Detect which cell encompasses the target text, then output its (x, y) center coordinate. 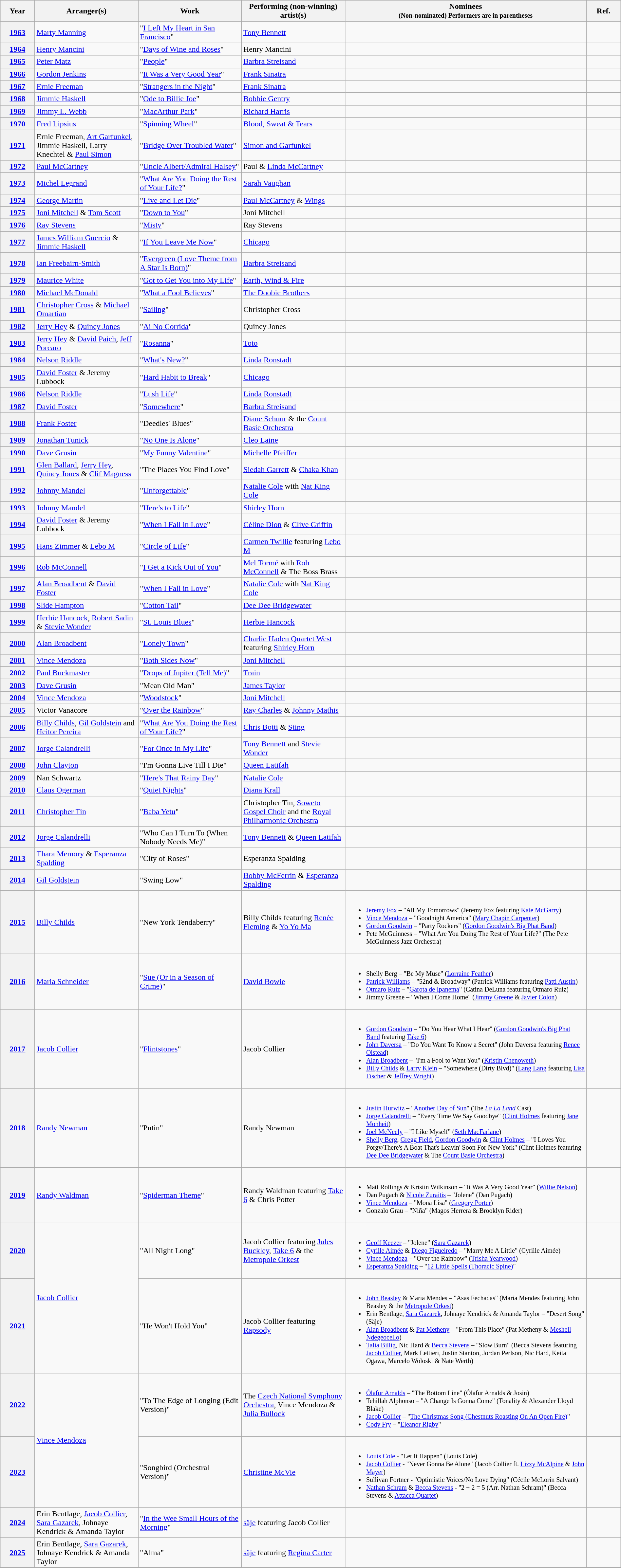
Michel Legrand (86, 183)
Charlie Haden Quartet West featuring Shirley Horn (293, 644)
Ernie Freeman (86, 86)
1971 (18, 145)
2018 (18, 1127)
2013 (18, 858)
"The Places You Find Love" (190, 469)
Diane Schuur & the Count Basie Orchestra (293, 423)
Gil Goldstein (86, 880)
2021 (18, 1326)
Herbie Hancock, Robert Sadin & Stevie Wonder (86, 622)
Marty Manning (86, 32)
Christine McVie (293, 1472)
1996 (18, 567)
"Flintstones" (190, 1049)
Randy Waldman (86, 1195)
Slide Hampton (86, 605)
"What a Fool Believes" (190, 293)
"Sailing" (190, 310)
1983 (18, 343)
"Deedles' Blues" (190, 423)
"Rosanna" (190, 343)
Victor Vanacore (86, 710)
2012 (18, 837)
2019 (18, 1195)
2020 (18, 1250)
1982 (18, 326)
2004 (18, 698)
Chris Botti & Sting (293, 727)
1975 (18, 213)
Performing (non-winning) artist(s) (293, 11)
2015 (18, 922)
"Both Sides Now" (190, 660)
Gordon Jenkins (86, 74)
"No One Is Alone" (190, 440)
Hans Zimmer & Lebo M (86, 546)
Billy Childs (86, 922)
Earth, Wind & Fire (293, 280)
"Hard Habit to Break" (190, 377)
1966 (18, 74)
Shirley Horn (293, 508)
"Spinning Wheel" (190, 124)
"I Left My Heart in San Francisco" (190, 32)
Diana Krall (293, 790)
"Down to You" (190, 213)
"Songbird (Orchestral Version)" (190, 1472)
"Live and Let Die" (190, 200)
"I Get a Kick Out of You" (190, 567)
Nan Schwartz (86, 778)
"Lonely Town" (190, 644)
Thara Memory & Esperanza Spalding (86, 858)
"Drops of Jupiter (Tell Me)" (190, 673)
1992 (18, 491)
1994 (18, 524)
Jacob Collier featuring Jules Buckley, Take 6 & the Metropole Orkest (293, 1250)
"Sue (Or in a Season of Crime)" (190, 981)
1973 (18, 183)
"He Won't Hold You" (190, 1326)
George Martin (86, 200)
James Taylor (293, 685)
"Baba Yetu" (190, 811)
Michelle Pfeiffer (293, 453)
Jerry Hey & David Paich, Jeff Porcaro (86, 343)
"Uncle Albert/Admiral Halsey" (190, 166)
Christopher Cross & Michael Omartian (86, 310)
Billy Childs, Gil Goldstein and Heitor Pereira (86, 727)
1967 (18, 86)
2000 (18, 644)
"Here's to Life" (190, 508)
"Evergreen (Love Theme from A Star Is Born)" (190, 263)
2016 (18, 981)
säje featuring Regina Carter (293, 1553)
Frank Foster (86, 423)
Paul Buckmaster (86, 673)
Sarah Vaughan (293, 183)
Jacob Collier featuring Rapsody (293, 1326)
Simon and Garfunkel (293, 145)
1963 (18, 32)
1974 (18, 200)
Rob McConnell (86, 567)
Carmen Twillie featuring Lebo M (293, 546)
1993 (18, 508)
"Strangers in the Night" (190, 86)
Cleo Laine (293, 440)
Ian Freebairn-Smith (86, 263)
Nominees(Non-nominated) Performers are in parentheses (466, 11)
"In the Wee Small Hours of the Morning" (190, 1522)
"People" (190, 62)
Peter Matz (86, 62)
2005 (18, 710)
The Doobie Brothers (293, 293)
Dee Dee Bridgewater (293, 605)
Erin Bentlage, Jacob Collier, Sara Gazarek, Johnaye Kendrick & Amanda Taylor (86, 1522)
Tony Bennett and Stevie Wonder (293, 748)
Richard Harris (293, 111)
2001 (18, 660)
"St. Louis Blues" (190, 622)
Mel Tormé with Rob McConnell & The Boss Brass (293, 567)
"Somewhere" (190, 406)
Glen Ballard, Jerry Hey, Quincy Jones & Clif Magness (86, 469)
Alan Broadbent & David Foster (86, 589)
"MacArthur Park" (190, 111)
Ref. (603, 11)
1987 (18, 406)
"Mean Old Man" (190, 685)
Work (190, 11)
2008 (18, 765)
1964 (18, 49)
"Unforgettable" (190, 491)
"Circle of Life" (190, 546)
Céline Dion & Clive Griffin (293, 524)
Tony Bennett & Queen Latifah (293, 837)
Tony Bennett (293, 32)
1991 (18, 469)
Herbie Hancock (293, 622)
Billy Childs featuring Renée Fleming & Yo Yo Ma (293, 922)
"Quiet Nights" (190, 790)
2025 (18, 1553)
Christopher Tin (86, 811)
2010 (18, 790)
1997 (18, 589)
1988 (18, 423)
"Ai No Corrida" (190, 326)
David Bowie (293, 981)
"What's New?" (190, 360)
Christopher Cross (293, 310)
Maria Schneider (86, 981)
"For Once in My Life" (190, 748)
1984 (18, 360)
2009 (18, 778)
Jerry Hey & Quincy Jones (86, 326)
Alan Broadbent (86, 644)
Paul & Linda McCartney (293, 166)
2024 (18, 1522)
"Got to Get You into My Life" (190, 280)
Michael McDonald (86, 293)
1976 (18, 225)
Queen Latifah (293, 765)
Paul McCartney & Wings (293, 200)
Quincy Jones (293, 326)
1972 (18, 166)
1969 (18, 111)
1998 (18, 605)
Ernie Freeman, Art Garfunkel, Jimmie Haskell, Larry Knechtel & Paul Simon (86, 145)
"Cotton Tail" (190, 605)
The Czech National Symphony Orchestra, Vince Mendoza & Julia Bullock (293, 1404)
"Swing Low" (190, 880)
David Foster (86, 406)
Claus Ogerman (86, 790)
"City of Roses" (190, 858)
2023 (18, 1472)
"Lush Life" (190, 394)
1995 (18, 546)
Fred Lipsius (86, 124)
Blood, Sweat & Tears (293, 124)
"Misty" (190, 225)
Randy Waldman featuring Take 6 & Chris Potter (293, 1195)
James William Guercio & Jimmie Haskell (86, 242)
"Here's That Rainy Day" (190, 778)
Train (293, 673)
2006 (18, 727)
1980 (18, 293)
Bobbie Gentry (293, 99)
Natalie Cole (293, 778)
säje featuring Jacob Collier (293, 1522)
Bobby McFerrin & Esperanza Spalding (293, 880)
2003 (18, 685)
Arranger(s) (86, 11)
Erin Bentlage, Sara Gazarek, Johnaye Kendrick & Amanda Taylor (86, 1553)
"Woodstock" (190, 698)
"Over the Rainbow" (190, 710)
2002 (18, 673)
1981 (18, 310)
Paul McCartney (86, 166)
1985 (18, 377)
Jonathan Tunick (86, 440)
Christopher Tin, Soweto Gospel Choir and the Royal Philharmonic Orchestra (293, 811)
"All Night Long" (190, 1250)
1989 (18, 440)
"I'm Gonna Live Till I Die" (190, 765)
Maurice White (86, 280)
Jimmy L. Webb (86, 111)
2007 (18, 748)
Ray Charles & Johnny Mathis (293, 710)
1965 (18, 62)
Toto (293, 343)
"Spiderman Theme" (190, 1195)
Year (18, 11)
1986 (18, 394)
1977 (18, 242)
2011 (18, 811)
Esperanza Spalding (293, 858)
"Alma" (190, 1553)
2017 (18, 1049)
1990 (18, 453)
"Who Can I Turn To (When Nobody Needs Me)" (190, 837)
"Putin" (190, 1127)
"New York Tendaberry" (190, 922)
1979 (18, 280)
1970 (18, 124)
1968 (18, 99)
John Clayton (86, 765)
1999 (18, 622)
"My Funny Valentine" (190, 453)
"To The Edge of Longing (Edit Version)" (190, 1404)
1978 (18, 263)
Joni Mitchell & Tom Scott (86, 213)
"Bridge Over Troubled Water" (190, 145)
2022 (18, 1404)
"Days of Wine and Roses" (190, 49)
"It Was a Very Good Year" (190, 74)
"Ode to Billie Joe" (190, 99)
Jimmie Haskell (86, 99)
Siedah Garrett & Chaka Khan (293, 469)
2014 (18, 880)
"If You Leave Me Now" (190, 242)
